From the cell containing the given text, extract its center point as (X, Y) coordinate. 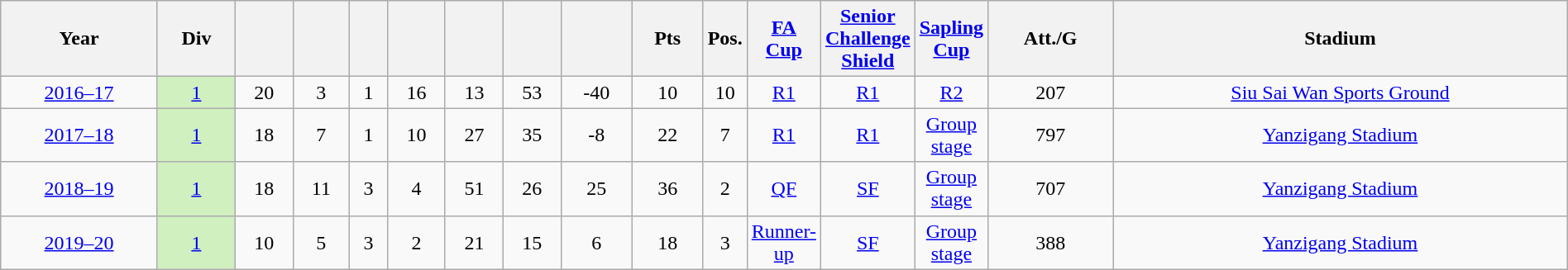
51 (474, 188)
2016–17 (79, 92)
11 (321, 188)
Sapling Cup (951, 39)
Div (196, 39)
Pos. (724, 39)
Senior Challenge Shield (868, 39)
797 (1050, 135)
20 (264, 92)
25 (596, 188)
27 (474, 135)
Pts (667, 39)
26 (532, 188)
207 (1050, 92)
FA Cup (784, 39)
22 (667, 135)
R2 (951, 92)
Stadium (1341, 39)
Runner-up (784, 243)
QF (784, 188)
-40 (596, 92)
15 (532, 243)
6 (596, 243)
-8 (596, 135)
388 (1050, 243)
21 (474, 243)
13 (474, 92)
36 (667, 188)
53 (532, 92)
2017–18 (79, 135)
4 (416, 188)
Year (79, 39)
Siu Sai Wan Sports Ground (1341, 92)
5 (321, 243)
2019–20 (79, 243)
707 (1050, 188)
35 (532, 135)
Att./G (1050, 39)
2018–19 (79, 188)
16 (416, 92)
